Detect which cell encompasses the target text, then output its [x, y] center coordinate. 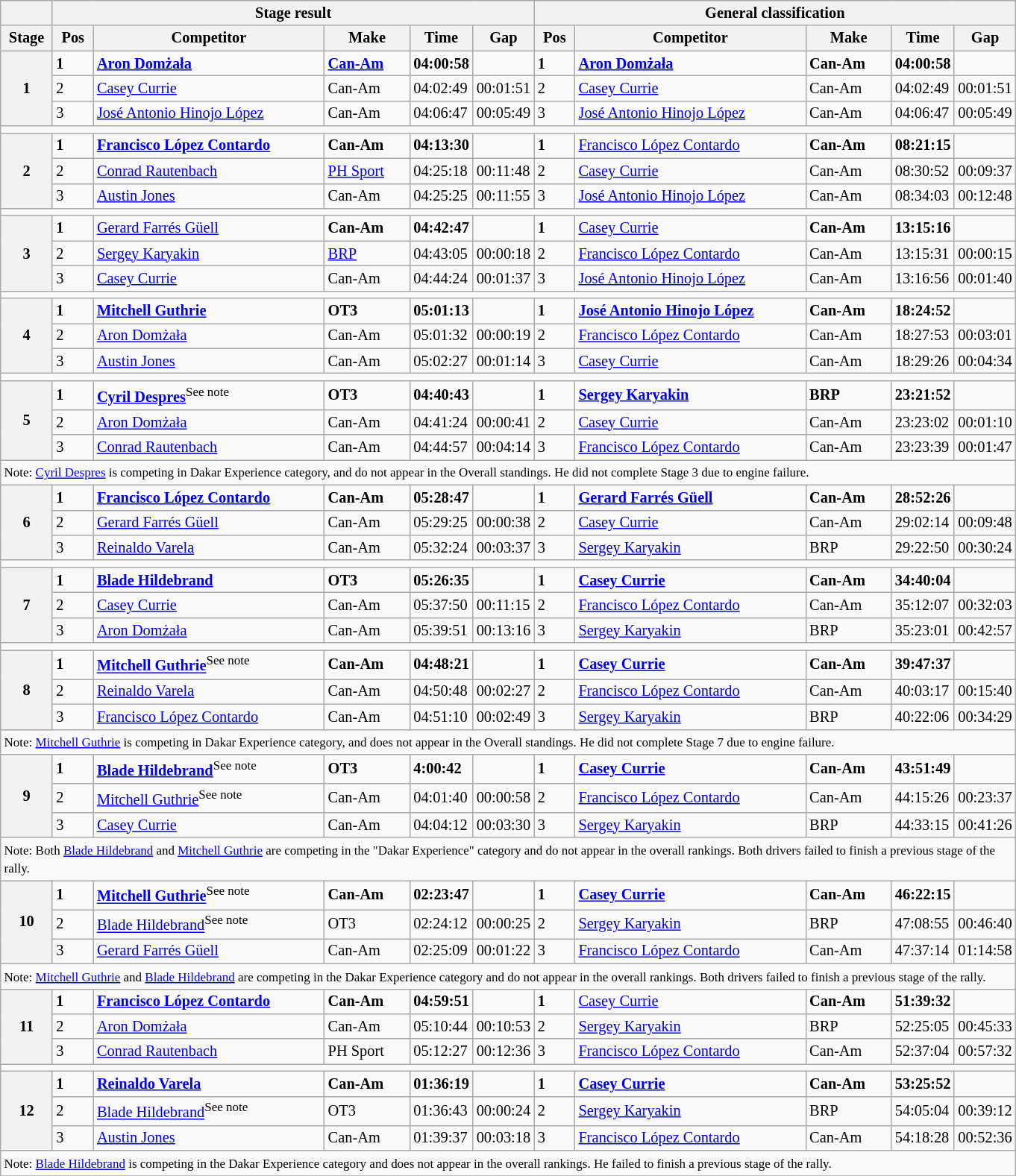
00:04:34 [985, 361]
35:12:07 [923, 605]
40:03:17 [923, 691]
00:12:48 [985, 196]
00:11:55 [504, 196]
00:01:40 [985, 278]
23:23:39 [923, 447]
47:08:55 [923, 923]
54:18:28 [923, 1138]
52:25:05 [923, 1026]
00:03:37 [504, 547]
18:27:53 [923, 336]
00:01:37 [504, 278]
08:34:03 [923, 196]
00:00:41 [504, 422]
00:00:19 [504, 336]
00:32:03 [985, 605]
05:01:32 [441, 336]
04:25:25 [441, 196]
00:03:01 [985, 336]
13:16:56 [923, 278]
00:34:29 [985, 717]
00:30:24 [985, 547]
00:09:48 [985, 523]
05:37:50 [441, 605]
47:37:14 [923, 951]
04:43:05 [441, 254]
Cyril DespresSee note [209, 395]
43:51:49 [923, 768]
00:03:18 [504, 1138]
05:28:47 [441, 497]
34:40:04 [923, 580]
00:10:53 [504, 1026]
00:00:25 [504, 923]
08:30:52 [923, 171]
00:02:49 [504, 717]
00:01:47 [985, 447]
5 [27, 420]
00:00:18 [504, 254]
18:24:52 [923, 311]
40:22:06 [923, 717]
00:09:37 [985, 171]
53:25:52 [923, 1084]
04:42:47 [441, 228]
00:00:24 [504, 1111]
04:41:24 [441, 422]
04:44:57 [441, 447]
12 [27, 1110]
00:39:12 [985, 1111]
05:26:35 [441, 580]
7 [27, 606]
05:39:51 [441, 630]
04:59:51 [441, 1002]
44:15:26 [923, 798]
00:01:14 [504, 361]
11 [27, 1026]
04:40:43 [441, 395]
44:33:15 [923, 825]
10 [27, 922]
02:23:47 [441, 895]
05:02:27 [441, 361]
04:01:40 [441, 798]
02:24:12 [441, 923]
00:52:36 [985, 1138]
00:12:36 [504, 1051]
01:39:37 [441, 1138]
23:21:52 [923, 395]
00:01:10 [985, 422]
00:04:14 [504, 447]
04:25:18 [441, 171]
28:52:26 [923, 497]
00:41:26 [985, 825]
00:23:37 [985, 798]
00:13:16 [504, 630]
9 [27, 796]
00:00:38 [504, 523]
29:22:50 [923, 547]
01:36:43 [441, 1111]
18:29:26 [923, 361]
Stage [27, 38]
4 [27, 336]
6 [27, 522]
35:23:01 [923, 630]
04:04:12 [441, 825]
00:02:27 [504, 691]
05:10:44 [441, 1026]
00:15:40 [985, 691]
52:37:04 [923, 1051]
05:12:27 [441, 1051]
00:00:15 [985, 254]
23:23:02 [923, 422]
46:22:15 [923, 895]
02:25:09 [441, 951]
05:32:24 [441, 547]
00:57:32 [985, 1051]
00:00:58 [504, 798]
00:11:15 [504, 605]
8 [27, 689]
00:01:22 [504, 951]
05:01:13 [441, 311]
00:46:40 [985, 923]
Mitchell Guthrie [209, 311]
00:11:48 [504, 171]
4:00:42 [441, 768]
00:42:57 [985, 630]
04:44:24 [441, 278]
13:15:31 [923, 254]
05:29:25 [441, 523]
54:05:04 [923, 1111]
51:39:32 [923, 1002]
04:51:10 [441, 717]
08:21:15 [923, 145]
00:45:33 [985, 1026]
Blade Hildebrand [209, 580]
04:13:30 [441, 145]
01:36:19 [441, 1084]
Stage result [293, 13]
04:50:48 [441, 691]
General classification [775, 13]
04:48:21 [441, 664]
00:03:30 [504, 825]
29:02:14 [923, 523]
01:14:58 [985, 951]
39:47:37 [923, 664]
13:15:16 [923, 228]
